Pinpoint the cell where the given text exists, returning its [X, Y] midpoint coordinate. 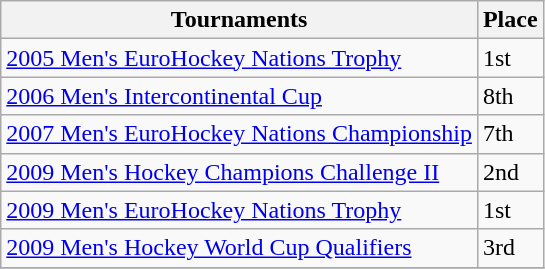
2006 Men's Intercontinental Cup [240, 96]
2009 Men's Hockey Champions Challenge II [240, 172]
2007 Men's EuroHockey Nations Championship [240, 134]
2005 Men's EuroHockey Nations Trophy [240, 58]
Place [510, 20]
8th [510, 96]
3rd [510, 248]
7th [510, 134]
Tournaments [240, 20]
2nd [510, 172]
2009 Men's EuroHockey Nations Trophy [240, 210]
2009 Men's Hockey World Cup Qualifiers [240, 248]
